Pinpoint the cell where the given text exists, returning its (x, y) midpoint coordinate. 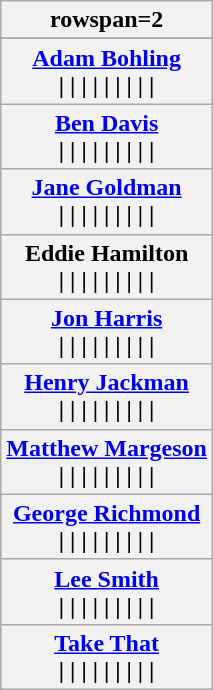
Henry Jackman| | | | | | | | | (107, 396)
Take That| | | | | | | | | (107, 656)
Adam Bohling| | | | | | | | | (107, 72)
Jane Goldman| | | | | | | | | (107, 202)
Matthew Margeson| | | | | | | | | (107, 462)
Jon Harris| | | | | | | | | (107, 332)
rowspan=2 (107, 20)
Ben Davis| | | | | | | | | (107, 136)
Lee Smith| | | | | | | | | (107, 592)
George Richmond| | | | | | | | | (107, 526)
Eddie Hamilton| | | | | | | | | (107, 266)
